Search for the cell housing the specified text and yield its (X, Y) center coordinate. 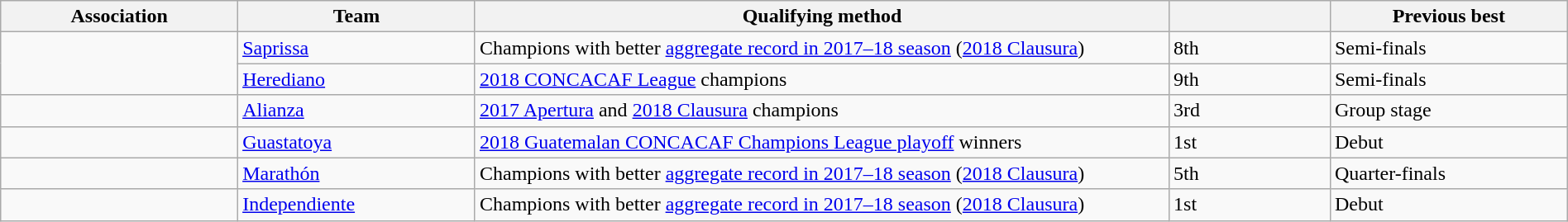
Saprissa (357, 48)
Group stage (1449, 111)
8th (1250, 48)
Herediano (357, 79)
Team (357, 17)
Previous best (1449, 17)
Qualifying method (822, 17)
Marathón (357, 173)
Alianza (357, 111)
5th (1250, 173)
2018 Guatemalan CONCACAF Champions League playoff winners (822, 142)
Independiente (357, 205)
2018 CONCACAF League champions (822, 79)
9th (1250, 79)
3rd (1250, 111)
Quarter-finals (1449, 173)
Guastatoya (357, 142)
Association (119, 17)
2017 Apertura and 2018 Clausura champions (822, 111)
